Scan for the cell matching the given text and deliver its (x, y) coordinate at center. 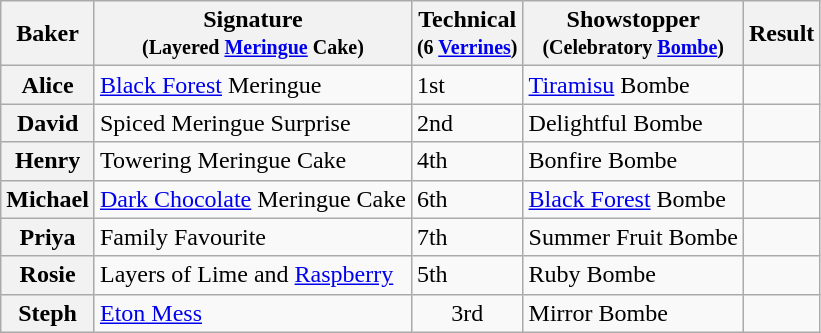
Showstopper(Celebratory Bombe) (633, 34)
Priya (48, 237)
Layers of Lime and Raspberry (252, 275)
Black Forest Bombe (633, 199)
Alice (48, 85)
Mirror Bombe (633, 313)
Steph (48, 313)
Tiramisu Bombe (633, 85)
1st (467, 85)
Family Favourite (252, 237)
Result (781, 34)
Black Forest Meringue (252, 85)
Bonfire Bombe (633, 161)
5th (467, 275)
Eton Mess (252, 313)
Summer Fruit Bombe (633, 237)
David (48, 123)
7th (467, 237)
Signature(Layered Meringue Cake) (252, 34)
Ruby Bombe (633, 275)
3rd (467, 313)
Rosie (48, 275)
Towering Meringue Cake (252, 161)
4th (467, 161)
Baker (48, 34)
Spiced Meringue Surprise (252, 123)
Henry (48, 161)
2nd (467, 123)
Michael (48, 199)
6th (467, 199)
Delightful Bombe (633, 123)
Dark Chocolate Meringue Cake (252, 199)
Technical(6 Verrines) (467, 34)
